Find where the given text appears and provide that cell's center as [X, Y] coordinate. 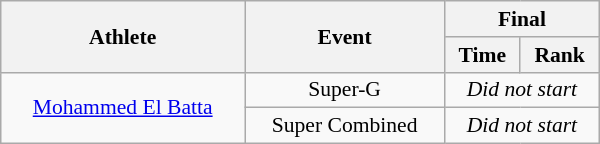
Event [345, 36]
Mohammed El Batta [123, 108]
Rank [560, 55]
Super-G [345, 90]
Athlete [123, 36]
Time [482, 55]
Super Combined [345, 126]
Final [522, 19]
